Extract the (x, y) coordinate from the center of the cell holding the provided text.  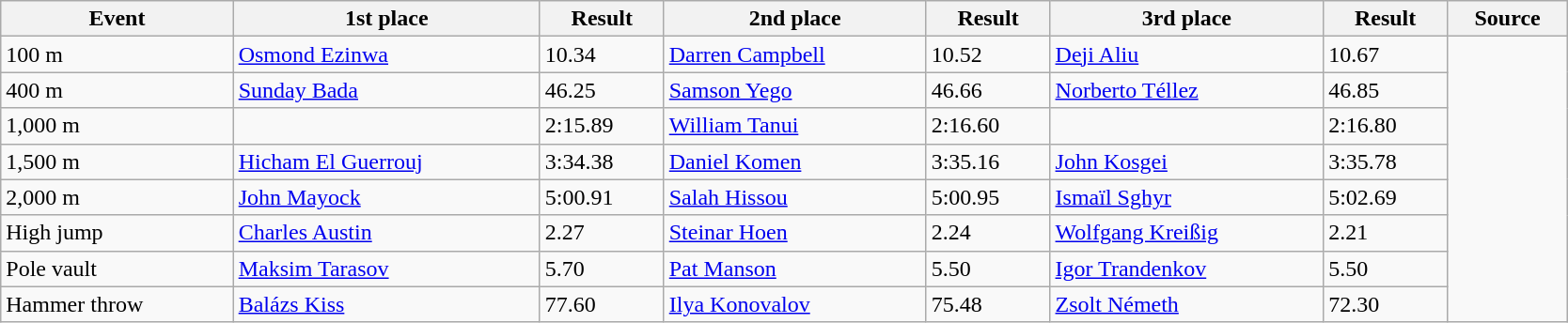
100 m (117, 54)
2.27 (602, 233)
5:00.95 (988, 197)
Balázs Kiss (386, 304)
10.34 (602, 54)
Deji Aliu (1186, 54)
Hammer throw (117, 304)
Igor Trandenkov (1186, 269)
2:15.89 (602, 126)
Sunday Bada (386, 90)
2,000 m (117, 197)
Hicham El Guerrouj (386, 161)
William Tanui (795, 126)
5:00.91 (602, 197)
Pat Manson (795, 269)
1,000 m (117, 126)
2:16.60 (988, 126)
3rd place (1186, 19)
2nd place (795, 19)
10.67 (1386, 54)
Darren Campbell (795, 54)
46.66 (988, 90)
46.85 (1386, 90)
2:16.80 (1386, 126)
Maksim Tarasov (386, 269)
5:02.69 (1386, 197)
Salah Hissou (795, 197)
Osmond Ezinwa (386, 54)
High jump (117, 233)
75.48 (988, 304)
77.60 (602, 304)
John Mayock (386, 197)
Pole vault (117, 269)
46.25 (602, 90)
Norberto Téllez (1186, 90)
10.52 (988, 54)
Source (1508, 19)
Event (117, 19)
2.21 (1386, 233)
5.70 (602, 269)
Charles Austin (386, 233)
Zsolt Németh (1186, 304)
1st place (386, 19)
2.24 (988, 233)
John Kosgei (1186, 161)
3:34.38 (602, 161)
Samson Yego (795, 90)
3:35.16 (988, 161)
3:35.78 (1386, 161)
Daniel Komen (795, 161)
1,500 m (117, 161)
Steinar Hoen (795, 233)
400 m (117, 90)
72.30 (1386, 304)
Ilya Konovalov (795, 304)
Ismaïl Sghyr (1186, 197)
Wolfgang Kreißig (1186, 233)
